Return the (X, Y) coordinate for the center point of the cell that contains the specified text.  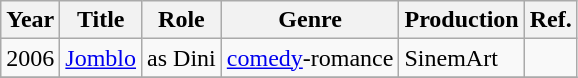
Title (101, 20)
as Dini (182, 58)
Ref. (550, 20)
Role (182, 20)
Genre (310, 20)
Production (462, 20)
SinemArt (462, 58)
Year (30, 20)
Jomblo (101, 58)
comedy-romance (310, 58)
2006 (30, 58)
